Scan for the cell matching the given text and deliver its [X, Y] coordinate at center. 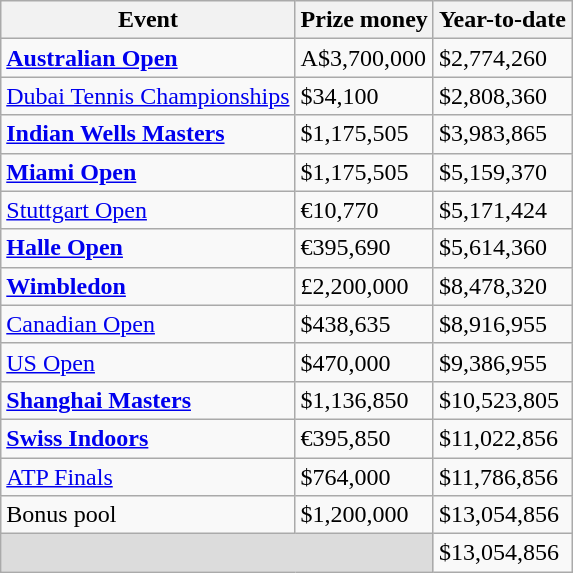
$764,000 [364, 477]
€395,850 [364, 438]
Year-to-date [502, 20]
$11,022,856 [502, 438]
$3,983,865 [502, 134]
Stuttgart Open [148, 210]
$8,916,955 [502, 324]
Canadian Open [148, 324]
€395,690 [364, 248]
Indian Wells Masters [148, 134]
Bonus pool [148, 515]
ATP Finals [148, 477]
$1,200,000 [364, 515]
$5,614,360 [502, 248]
Swiss Indoors [148, 438]
£2,200,000 [364, 286]
$11,786,856 [502, 477]
$8,478,320 [502, 286]
$5,159,370 [502, 172]
$1,136,850 [364, 400]
A$3,700,000 [364, 58]
Event [148, 20]
$438,635 [364, 324]
€10,770 [364, 210]
Australian Open [148, 58]
Prize money [364, 20]
$2,808,360 [502, 96]
$9,386,955 [502, 362]
Dubai Tennis Championships [148, 96]
Halle Open [148, 248]
Wimbledon [148, 286]
$5,171,424 [502, 210]
$34,100 [364, 96]
Shanghai Masters [148, 400]
$10,523,805 [502, 400]
Miami Open [148, 172]
$470,000 [364, 362]
US Open [148, 362]
$2,774,260 [502, 58]
